Locate the cell with the specified text and output its (x, y) center coordinate. 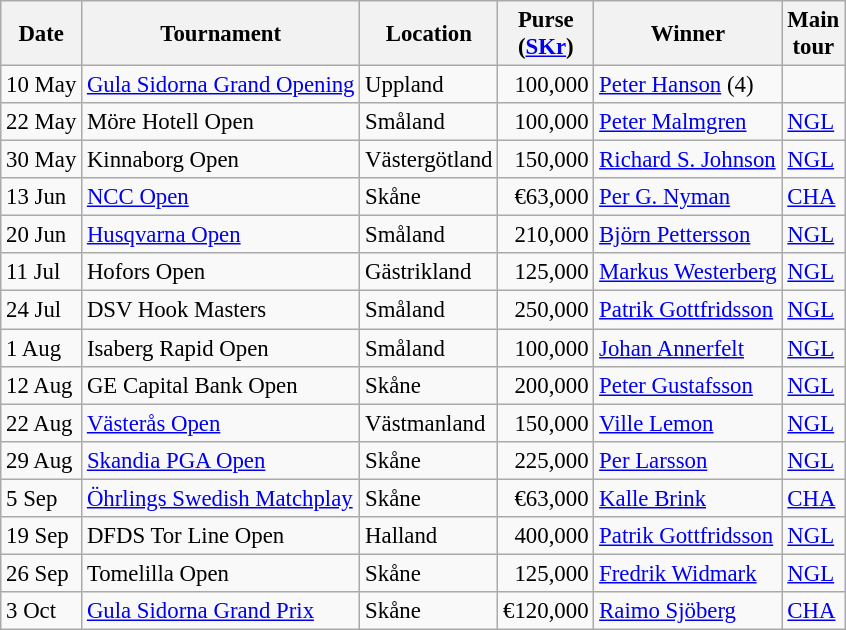
Halland (429, 536)
Möre Hotell Open (221, 122)
Per G. Nyman (688, 197)
Winner (688, 34)
Hofors Open (221, 273)
3 Oct (42, 611)
Markus Westerberg (688, 273)
Uppland (429, 85)
Västmanland (429, 423)
Öhrlings Swedish Matchplay (221, 498)
29 Aug (42, 460)
Tomelilla Open (221, 573)
DFDS Tor Line Open (221, 536)
Raimo Sjöberg (688, 611)
250,000 (546, 310)
5 Sep (42, 498)
Maintour (814, 34)
22 Aug (42, 423)
€120,000 (546, 611)
210,000 (546, 235)
Kinnaborg Open (221, 160)
Gula Sidorna Grand Opening (221, 85)
400,000 (546, 536)
200,000 (546, 385)
26 Sep (42, 573)
Skandia PGA Open (221, 460)
Gula Sidorna Grand Prix (221, 611)
Isaberg Rapid Open (221, 348)
Västergötland (429, 160)
Tournament (221, 34)
24 Jul (42, 310)
GE Capital Bank Open (221, 385)
Västerås Open (221, 423)
Björn Pettersson (688, 235)
Fredrik Widmark (688, 573)
19 Sep (42, 536)
Ville Lemon (688, 423)
10 May (42, 85)
Location (429, 34)
12 Aug (42, 385)
Kalle Brink (688, 498)
Johan Annerfelt (688, 348)
225,000 (546, 460)
DSV Hook Masters (221, 310)
Date (42, 34)
Husqvarna Open (221, 235)
20 Jun (42, 235)
Richard S. Johnson (688, 160)
30 May (42, 160)
13 Jun (42, 197)
Per Larsson (688, 460)
11 Jul (42, 273)
NCC Open (221, 197)
Peter Hanson (4) (688, 85)
1 Aug (42, 348)
Purse(SKr) (546, 34)
Peter Gustafsson (688, 385)
Peter Malmgren (688, 122)
Gästrikland (429, 273)
22 May (42, 122)
